Provide the (X, Y) coordinate of the cell's center where the given text is located.  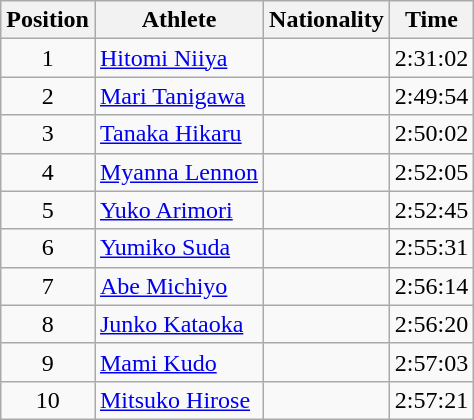
6 (48, 248)
Myanna Lennon (178, 172)
Yumiko Suda (178, 248)
2:56:20 (431, 324)
Position (48, 20)
Hitomi Niiya (178, 58)
9 (48, 362)
7 (48, 286)
2:57:21 (431, 400)
2:52:45 (431, 210)
2:49:54 (431, 96)
2:55:31 (431, 248)
2:50:02 (431, 134)
2 (48, 96)
Athlete (178, 20)
1 (48, 58)
Junko Kataoka (178, 324)
Yuko Arimori (178, 210)
2:57:03 (431, 362)
8 (48, 324)
5 (48, 210)
Mami Kudo (178, 362)
Tanaka Hikaru (178, 134)
4 (48, 172)
2:52:05 (431, 172)
Nationality (327, 20)
Time (431, 20)
Abe Michiyo (178, 286)
3 (48, 134)
Mari Tanigawa (178, 96)
Mitsuko Hirose (178, 400)
2:31:02 (431, 58)
2:56:14 (431, 286)
10 (48, 400)
